Capture the cell that displays the provided text and extract its (x, y) central coordinate. 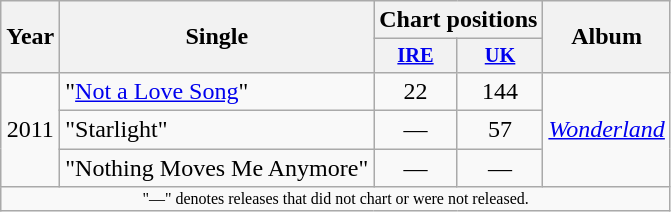
Album (607, 37)
Wonderland (607, 129)
22 (416, 91)
"Not a Love Song" (217, 91)
"—" denotes releases that did not chart or were not released. (336, 199)
Year (30, 37)
144 (500, 91)
Chart positions (458, 20)
"Nothing Moves Me Anymore" (217, 168)
Single (217, 37)
"Starlight" (217, 130)
UK (500, 56)
2011 (30, 129)
IRE (416, 56)
57 (500, 130)
